Return (X, Y) of the center of cell containing provided text 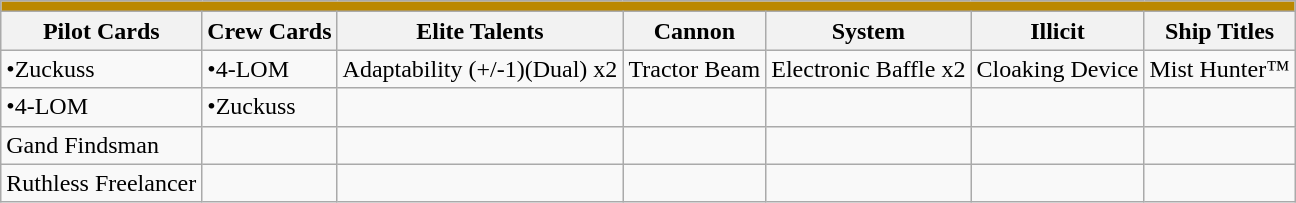
Pilot Cards (102, 31)
Tractor Beam (694, 69)
Ship Titles (1220, 31)
Cannon (694, 31)
Electronic Baffle x2 (868, 69)
Ruthless Freelancer (102, 183)
System (868, 31)
Mist Hunter™ (1220, 69)
Gand Findsman (102, 145)
Cloaking Device (1058, 69)
Elite Talents (480, 31)
Crew Cards (270, 31)
Illicit (1058, 31)
Adaptability (+/-1)(Dual) x2 (480, 69)
